From the cell containing the given text, extract its center point as [x, y] coordinate. 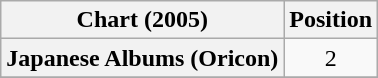
2 [331, 58]
Position [331, 20]
Japanese Albums (Oricon) [142, 58]
Chart (2005) [142, 20]
